Extract the [X, Y] coordinate from the center of the cell holding the provided text.  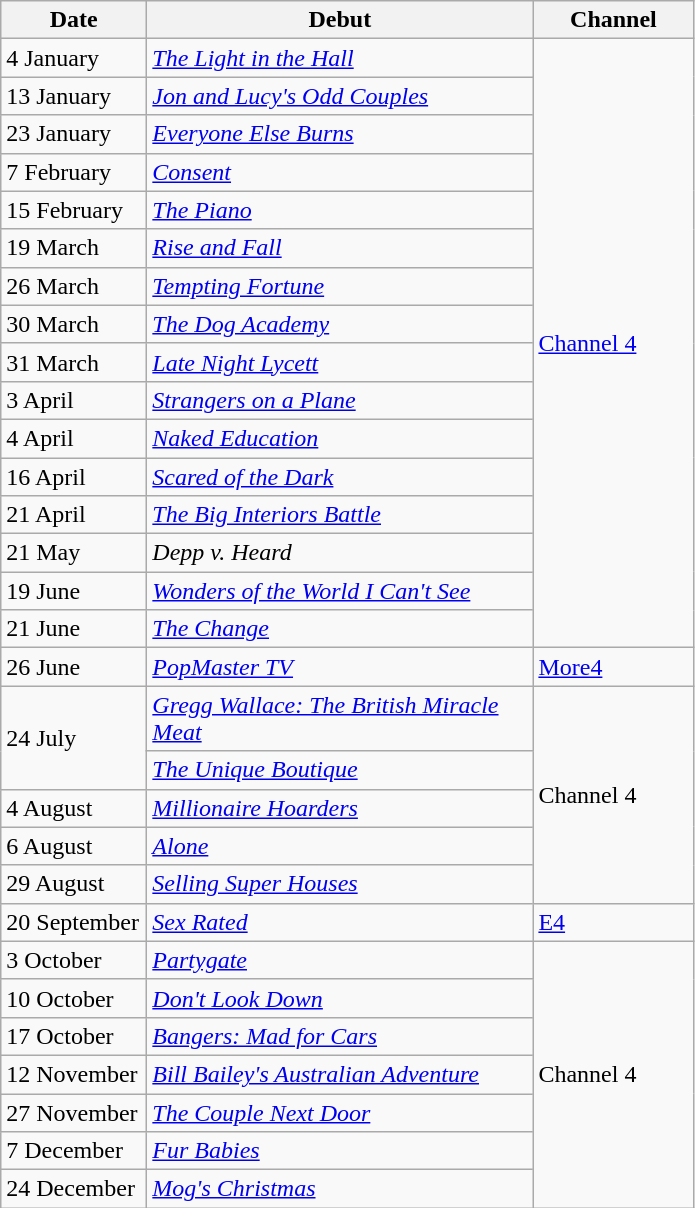
Tempting Fortune [340, 286]
Channel [614, 20]
3 October [74, 960]
More4 [614, 667]
Wonders of the World I Can't See [340, 591]
24 December [74, 1189]
26 March [74, 286]
Consent [340, 172]
The Couple Next Door [340, 1113]
Sex Rated [340, 922]
30 March [74, 324]
Bangers: Mad for Cars [340, 1036]
4 April [74, 438]
Naked Education [340, 438]
Partygate [340, 960]
Depp v. Heard [340, 553]
Date [74, 20]
Don't Look Down [340, 998]
4 January [74, 58]
The Unique Boutique [340, 770]
The Dog Academy [340, 324]
Jon and Lucy's Odd Couples [340, 96]
Bill Bailey's Australian Adventure [340, 1074]
13 January [74, 96]
Rise and Fall [340, 248]
12 November [74, 1074]
29 August [74, 884]
The Light in the Hall [340, 58]
31 March [74, 362]
19 June [74, 591]
7 December [74, 1151]
Fur Babies [340, 1151]
Debut [340, 20]
17 October [74, 1036]
Mog's Christmas [340, 1189]
21 April [74, 515]
Strangers on a Plane [340, 400]
PopMaster TV [340, 667]
7 February [74, 172]
27 November [74, 1113]
15 February [74, 210]
16 April [74, 477]
Millionaire Hoarders [340, 808]
E4 [614, 922]
4 August [74, 808]
6 August [74, 846]
The Big Interiors Battle [340, 515]
The Change [340, 629]
Everyone Else Burns [340, 134]
Scared of the Dark [340, 477]
Alone [340, 846]
Selling Super Houses [340, 884]
20 September [74, 922]
Gregg Wallace: The British Miracle Meat [340, 718]
21 May [74, 553]
The Piano [340, 210]
Late Night Lycett [340, 362]
10 October [74, 998]
24 July [74, 738]
21 June [74, 629]
3 April [74, 400]
26 June [74, 667]
23 January [74, 134]
19 March [74, 248]
